Return (x, y) of the center of cell containing provided text 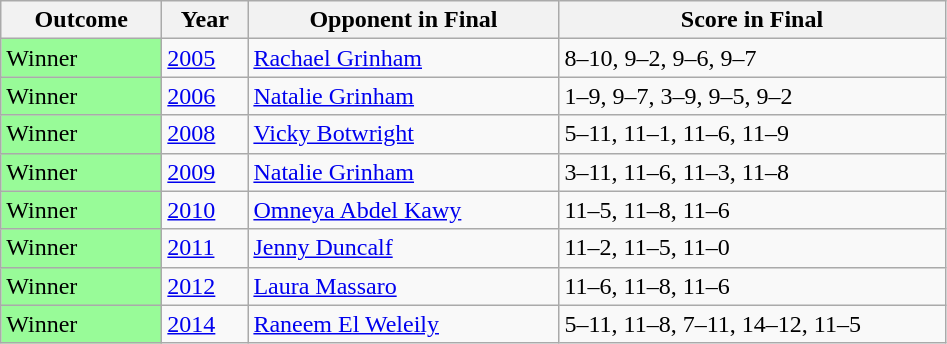
2012 (205, 286)
Omneya Abdel Kawy (404, 210)
Raneem El Weleily (404, 324)
5–11, 11–8, 7–11, 14–12, 11–5 (752, 324)
11–2, 11–5, 11–0 (752, 248)
Year (205, 20)
Rachael Grinham (404, 58)
Score in Final (752, 20)
5–11, 11–1, 11–6, 11–9 (752, 134)
1–9, 9–7, 3–9, 9–5, 9–2 (752, 96)
Jenny Duncalf (404, 248)
Opponent in Final (404, 20)
2005 (205, 58)
2014 (205, 324)
11–5, 11–8, 11–6 (752, 210)
2008 (205, 134)
2009 (205, 172)
2010 (205, 210)
2006 (205, 96)
Laura Massaro (404, 286)
Vicky Botwright (404, 134)
Outcome (82, 20)
8–10, 9–2, 9–6, 9–7 (752, 58)
11–6, 11–8, 11–6 (752, 286)
2011 (205, 248)
3–11, 11–6, 11–3, 11–8 (752, 172)
